Capture the cell that displays the provided text and extract its (X, Y) central coordinate. 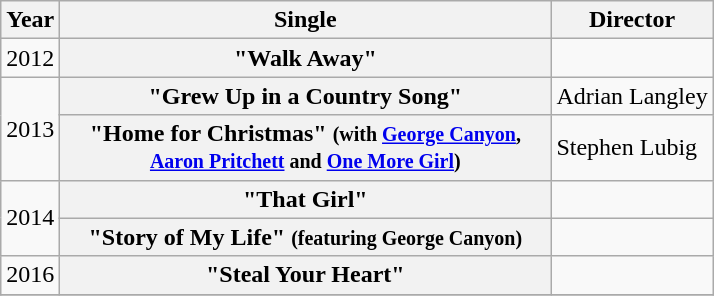
Adrian Langley (632, 96)
Stephen Lubig (632, 148)
2016 (30, 275)
Year (30, 20)
Single (306, 20)
2013 (30, 128)
2012 (30, 58)
"Steal Your Heart" (306, 275)
"Home for Christmas" (with George Canyon,Aaron Pritchett and One More Girl) (306, 148)
"Story of My Life" (featuring George Canyon) (306, 237)
2014 (30, 218)
Director (632, 20)
"Grew Up in a Country Song" (306, 96)
"Walk Away" (306, 58)
"That Girl" (306, 199)
